Identify which cell holds the provided text, then report its (x, y) central coordinate. 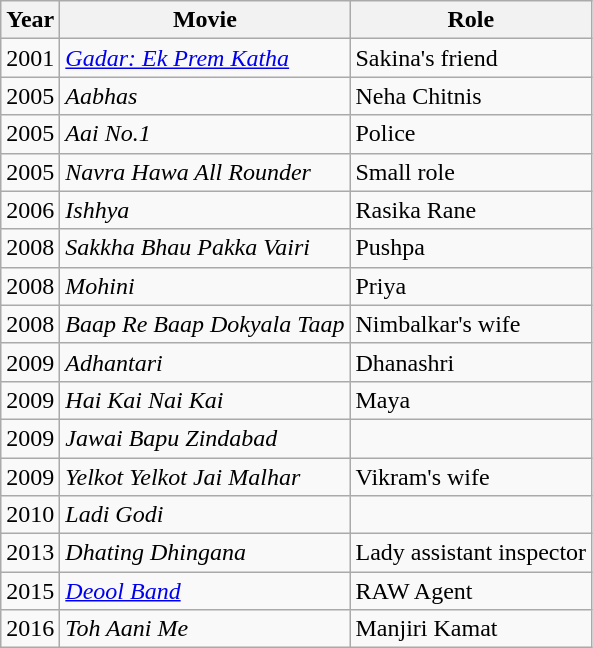
Manjiri Kamat (471, 629)
Navra Hawa All Rounder (205, 172)
Ishhya (205, 210)
Maya (471, 400)
Role (471, 20)
Dhanashri (471, 362)
Pushpa (471, 248)
Priya (471, 286)
2006 (30, 210)
Vikram's wife (471, 477)
Movie (205, 20)
Police (471, 134)
Toh Aani Me (205, 629)
Hai Kai Nai Kai (205, 400)
Baap Re Baap Dokyala Taap (205, 324)
2016 (30, 629)
Lady assistant inspector (471, 553)
2015 (30, 591)
2013 (30, 553)
Ladi Godi (205, 515)
Dhating Dhingana (205, 553)
2001 (30, 58)
Small role (471, 172)
Aai No.1 (205, 134)
RAW Agent (471, 591)
Year (30, 20)
Sakina's friend (471, 58)
Jawai Bapu Zindabad (205, 438)
Aabhas (205, 96)
2010 (30, 515)
Rasika Rane (471, 210)
Deool Band (205, 591)
Sakkha Bhau Pakka Vairi (205, 248)
Yelkot Yelkot Jai Malhar (205, 477)
Neha Chitnis (471, 96)
Adhantari (205, 362)
Gadar: Ek Prem Katha (205, 58)
Mohini (205, 286)
Nimbalkar's wife (471, 324)
